Return the [X, Y] coordinate for the center point of the cell that contains the specified text.  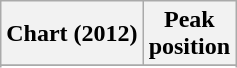
Chart (2012) [72, 34]
Peakposition [189, 34]
